Identify which cell holds the provided text, then report its (x, y) central coordinate. 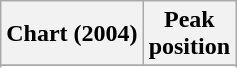
Chart (2004) (72, 34)
Peakposition (189, 34)
